Find where the given text appears and provide that cell's center as (X, Y) coordinate. 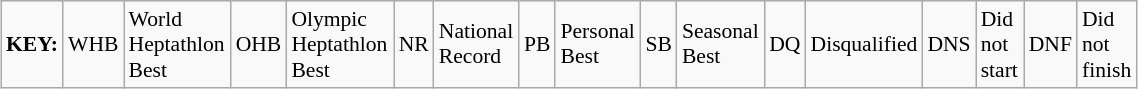
DNS (948, 44)
OHB (259, 44)
Olympic Heptathlon Best (340, 44)
DNF (1050, 44)
World Heptathlon Best (178, 44)
SB (658, 44)
Disqualified (864, 44)
Did not start (1000, 44)
National Record (476, 44)
DQ (784, 44)
PB (538, 44)
WHB (93, 44)
NR (414, 44)
Did not finish (1107, 44)
Seasonal Best (720, 44)
Personal Best (598, 44)
KEY: (32, 44)
